Find where the given text appears and provide that cell's center as [x, y] coordinate. 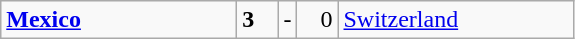
0 [318, 20]
- [288, 20]
Mexico [119, 20]
Switzerland [456, 20]
3 [258, 20]
